From the cell containing the given text, extract its center point as [x, y] coordinate. 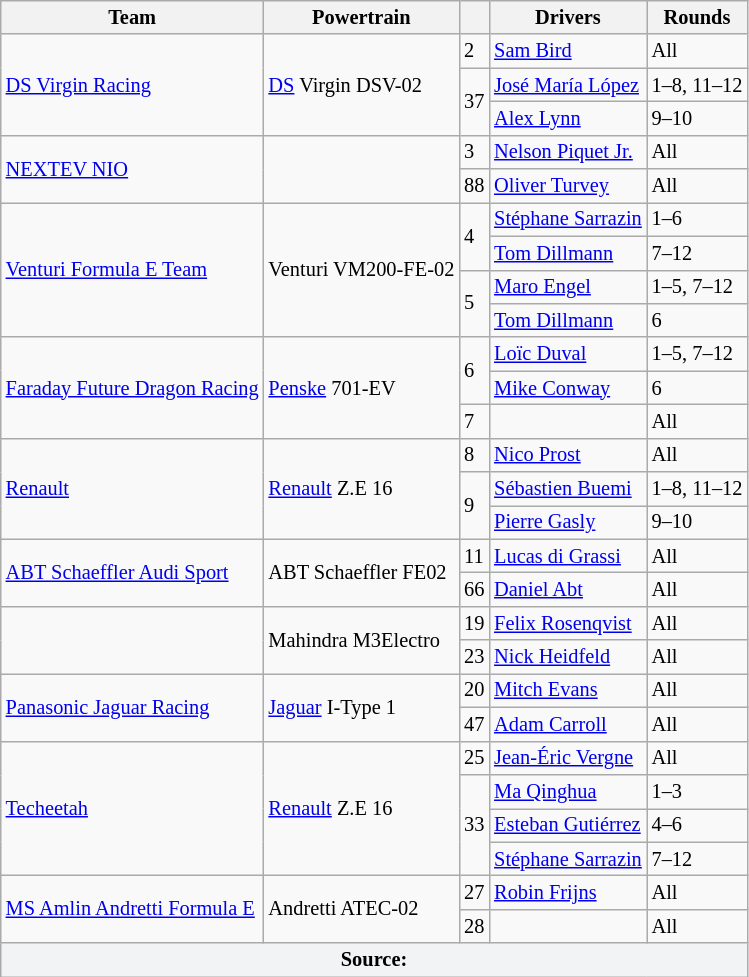
Adam Carroll [568, 724]
4–6 [698, 825]
Felix Rosenqvist [568, 623]
Nico Prost [568, 455]
Ma Qinghua [568, 791]
MS Amlin Andretti Formula E [132, 908]
Venturi Formula E Team [132, 270]
Sébastien Buemi [568, 489]
88 [474, 186]
Mitch Evans [568, 690]
1–6 [698, 219]
Panasonic Jaguar Racing [132, 706]
28 [474, 926]
Andretti ATEC-02 [362, 908]
8 [474, 455]
Mike Conway [568, 388]
Nelson Piquet Jr. [568, 152]
DS Virgin Racing [132, 84]
27 [474, 892]
Daniel Abt [568, 589]
23 [474, 657]
Team [132, 17]
7 [474, 421]
4 [474, 236]
Esteban Gutiérrez [568, 825]
ABT Schaeffler FE02 [362, 572]
Robin Frijns [568, 892]
NEXTEV NIO [132, 168]
20 [474, 690]
Mahindra M3Electro [362, 640]
33 [474, 824]
Alex Lynn [568, 118]
Faraday Future Dragon Racing [132, 388]
Maro Engel [568, 287]
47 [474, 724]
19 [474, 623]
Lucas di Grassi [568, 556]
Sam Bird [568, 51]
5 [474, 304]
Penske 701-EV [362, 388]
1–3 [698, 791]
Jean-Éric Vergne [568, 758]
ABT Schaeffler Audi Sport [132, 572]
Rounds [698, 17]
3 [474, 152]
Powertrain [362, 17]
66 [474, 589]
Source: [374, 960]
Nick Heidfeld [568, 657]
Drivers [568, 17]
25 [474, 758]
Venturi VM200-FE-02 [362, 270]
Jaguar I-Type 1 [362, 706]
2 [474, 51]
Techeetah [132, 808]
11 [474, 556]
37 [474, 102]
Loïc Duval [568, 354]
DS Virgin DSV-02 [362, 84]
Oliver Turvey [568, 186]
Renault [132, 488]
9 [474, 506]
Pierre Gasly [568, 522]
José María López [568, 85]
